Pinpoint the cell where the given text exists, returning its [X, Y] midpoint coordinate. 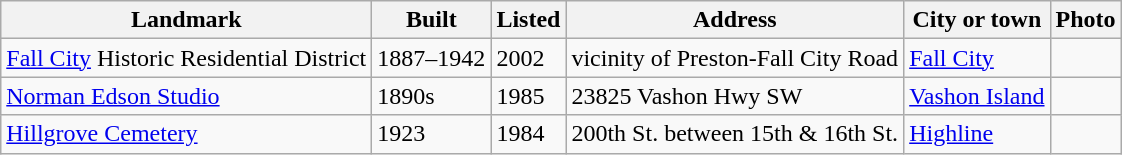
1984 [528, 134]
Vashon Island [977, 96]
2002 [528, 58]
City or town [977, 20]
Fall City [977, 58]
Highline [977, 134]
Fall City Historic Residential District [186, 58]
Address [735, 20]
Norman Edson Studio [186, 96]
Photo [1086, 20]
vicinity of Preston-Fall City Road [735, 58]
Listed [528, 20]
200th St. between 15th & 16th St. [735, 134]
23825 Vashon Hwy SW [735, 96]
Built [432, 20]
Landmark [186, 20]
1890s [432, 96]
1887–1942 [432, 58]
Hillgrove Cemetery [186, 134]
1985 [528, 96]
1923 [432, 134]
